Search for the cell housing the specified text and yield its [X, Y] center coordinate. 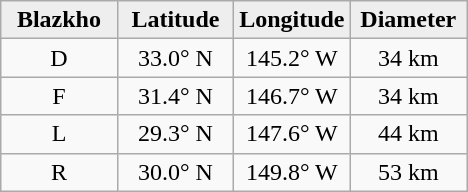
53 km [408, 172]
30.0° N [175, 172]
31.4° N [175, 96]
Longitude [292, 20]
Latitude [175, 20]
D [59, 58]
F [59, 96]
29.3° N [175, 134]
147.6° W [292, 134]
145.2° W [292, 58]
R [59, 172]
33.0° N [175, 58]
L [59, 134]
149.8° W [292, 172]
Diameter [408, 20]
Blazkho [59, 20]
44 km [408, 134]
146.7° W [292, 96]
